Return (x, y) of the center of cell containing provided text 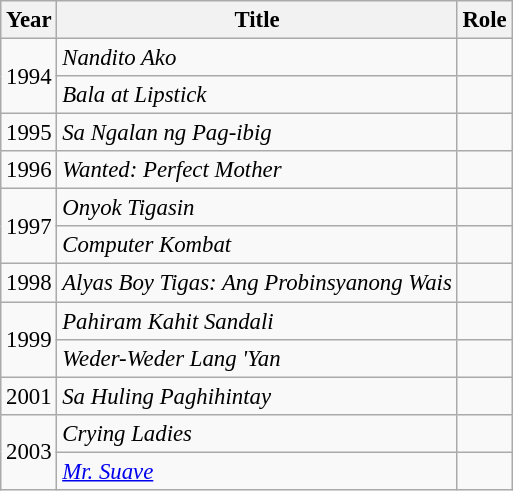
Crying Ladies (257, 433)
Title (257, 20)
2003 (29, 452)
Computer Kombat (257, 245)
1995 (29, 133)
1999 (29, 340)
Bala at Lipstick (257, 95)
Mr. Suave (257, 471)
Year (29, 20)
1998 (29, 283)
Sa Ngalan ng Pag-ibig (257, 133)
Role (484, 20)
Sa Huling Paghihintay (257, 396)
1997 (29, 226)
Nandito Ako (257, 58)
Alyas Boy Tigas: Ang Probinsyanong Wais (257, 283)
1994 (29, 76)
2001 (29, 396)
Pahiram Kahit Sandali (257, 321)
Weder-Weder Lang 'Yan (257, 358)
Wanted: Perfect Mother (257, 170)
1996 (29, 170)
Onyok Tigasin (257, 208)
